Pinpoint the cell where the given text exists, returning its [X, Y] midpoint coordinate. 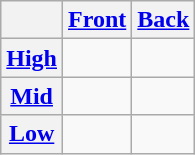
Mid [32, 96]
Front [98, 20]
Low [32, 134]
Back [164, 20]
High [32, 58]
